Determine the (x, y) coordinate at the center of the cell enclosing the given text.  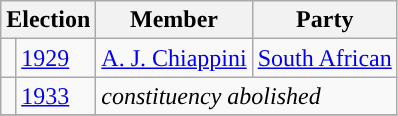
1929 (56, 58)
South African (324, 58)
1933 (56, 96)
A. J. Chiappini (174, 58)
Party (324, 20)
constituency abolished (246, 96)
Election (48, 20)
Member (174, 20)
